Find where the given text appears and provide that cell's center as [x, y] coordinate. 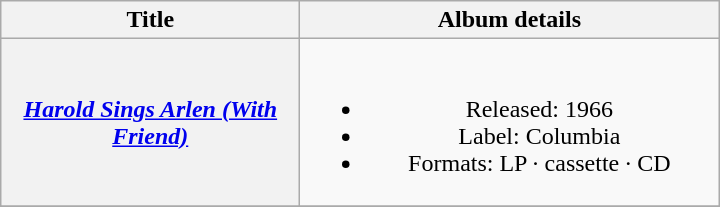
Album details [510, 20]
Released: 1966Label: ColumbiaFormats: LP · cassette · CD [510, 122]
Harold Sings Arlen (With Friend) [150, 122]
Title [150, 20]
